Extract the (X, Y) coordinate from the center of the cell holding the provided text.  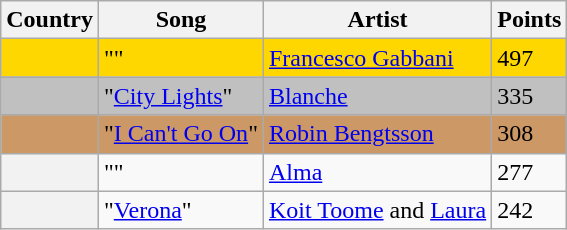
Song (180, 20)
497 (530, 58)
Robin Bengtsson (377, 134)
Points (530, 20)
277 (530, 172)
"City Lights" (180, 96)
Alma (377, 172)
Country (50, 20)
242 (530, 210)
"Verona" (180, 210)
Artist (377, 20)
Blanche (377, 96)
308 (530, 134)
Koit Toome and Laura (377, 210)
335 (530, 96)
Francesco Gabbani (377, 58)
"I Can't Go On" (180, 134)
